Detect which cell encompasses the target text, then output its [X, Y] center coordinate. 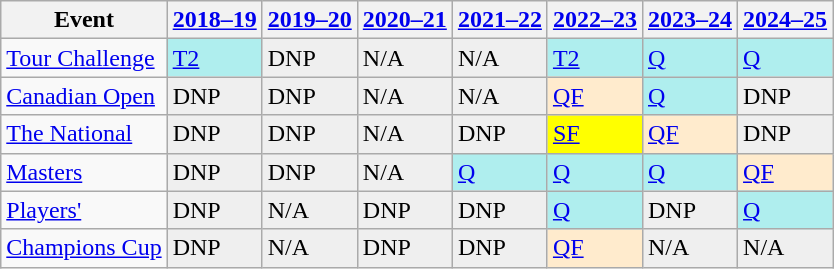
2020–21 [404, 20]
2021–22 [500, 20]
Event [84, 20]
2018–19 [214, 20]
Tour Challenge [84, 58]
Masters [84, 172]
2019–20 [310, 20]
The National [84, 134]
2024–25 [786, 20]
Canadian Open [84, 96]
2022–23 [594, 20]
Players' [84, 210]
2023–24 [690, 20]
SF [594, 134]
Champions Cup [84, 248]
